Pinpoint the cell where the given text exists, returning its [x, y] midpoint coordinate. 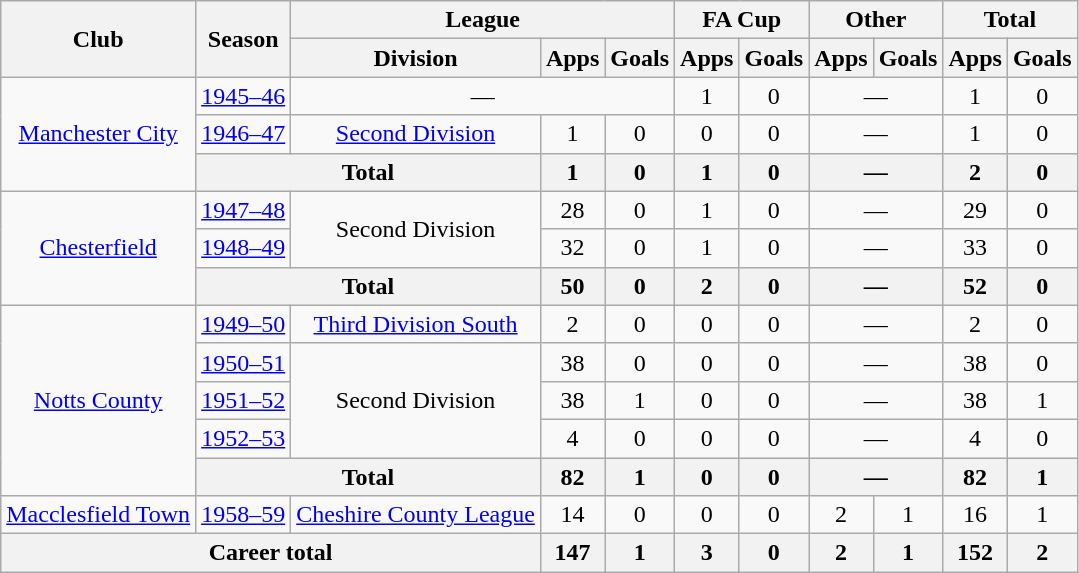
14 [572, 515]
Division [416, 58]
1945–46 [244, 96]
Notts County [98, 400]
Career total [271, 553]
50 [572, 286]
147 [572, 553]
Macclesfield Town [98, 515]
Chesterfield [98, 248]
28 [572, 210]
1946–47 [244, 134]
1947–48 [244, 210]
33 [975, 248]
16 [975, 515]
Third Division South [416, 324]
FA Cup [742, 20]
1958–59 [244, 515]
Season [244, 39]
3 [707, 553]
52 [975, 286]
1949–50 [244, 324]
1948–49 [244, 248]
Manchester City [98, 134]
1950–51 [244, 362]
32 [572, 248]
Other [876, 20]
Cheshire County League [416, 515]
1951–52 [244, 400]
Club [98, 39]
152 [975, 553]
29 [975, 210]
League [483, 20]
1952–53 [244, 438]
